Return the [X, Y] coordinate for the center point of the cell that contains the specified text.  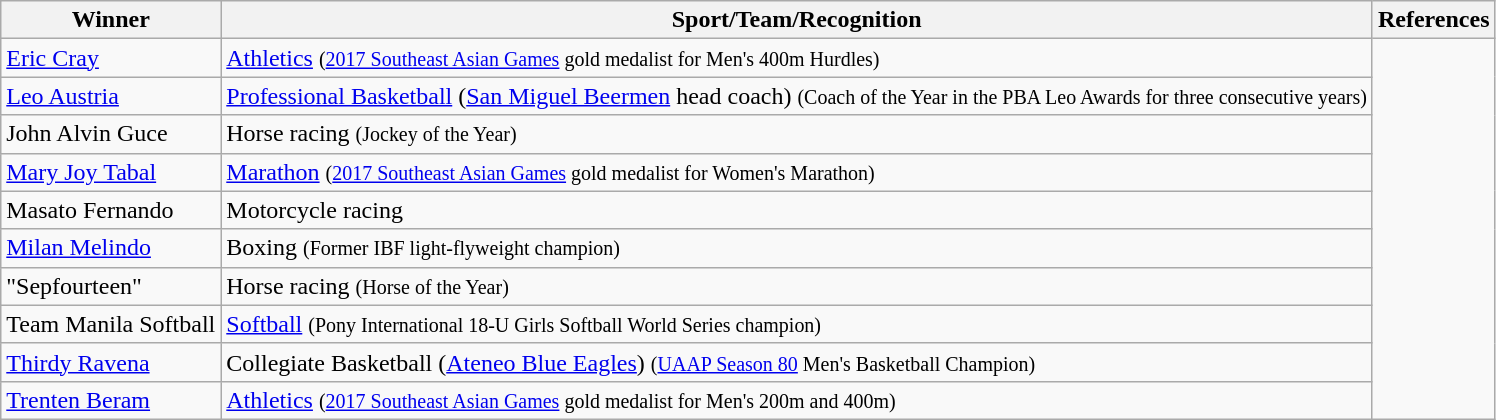
Athletics (2017 Southeast Asian Games gold medalist for Men's 400m Hurdles) [797, 58]
Team Manila Softball [111, 324]
Leo Austria [111, 96]
Milan Melindo [111, 248]
Horse racing (Horse of the Year) [797, 286]
Marathon (2017 Southeast Asian Games gold medalist for Women's Marathon) [797, 172]
Winner [111, 20]
Horse racing (Jockey of the Year) [797, 134]
Trenten Beram [111, 400]
Boxing (Former IBF light-flyweight champion) [797, 248]
References [1434, 20]
Professional Basketball (San Miguel Beermen head coach) (Coach of the Year in the PBA Leo Awards for three consecutive years) [797, 96]
Masato Fernando [111, 210]
Athletics (2017 Southeast Asian Games gold medalist for Men's 200m and 400m) [797, 400]
Mary Joy Tabal [111, 172]
John Alvin Guce [111, 134]
"Sepfourteen" [111, 286]
Softball (Pony International 18-U Girls Softball World Series champion) [797, 324]
Collegiate Basketball (Ateneo Blue Eagles) (UAAP Season 80 Men's Basketball Champion) [797, 362]
Motorcycle racing [797, 210]
Eric Cray [111, 58]
Sport/Team/Recognition [797, 20]
Thirdy Ravena [111, 362]
